Determine the [X, Y] coordinate at the center of the cell enclosing the given text.  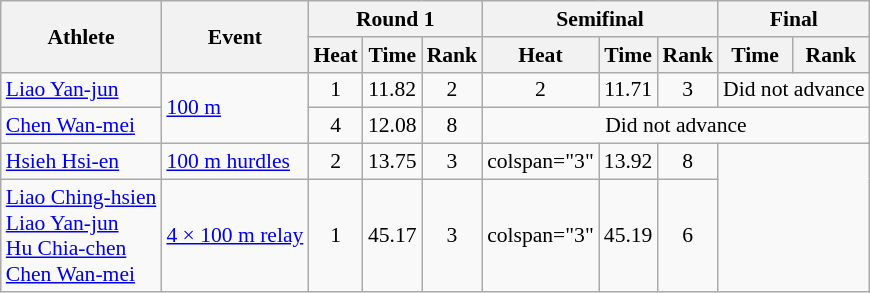
4 × 100 m relay [234, 235]
4 [335, 126]
Round 1 [395, 19]
11.71 [628, 90]
Semifinal [600, 19]
Event [234, 36]
Final [794, 19]
12.08 [392, 126]
Hsieh Hsi-en [82, 162]
100 m [234, 108]
Chen Wan-mei [82, 126]
11.82 [392, 90]
13.92 [628, 162]
45.19 [628, 235]
Athlete [82, 36]
Liao Ching-hsienLiao Yan-junHu Chia-chenChen Wan-mei [82, 235]
Liao Yan-jun [82, 90]
13.75 [392, 162]
45.17 [392, 235]
6 [688, 235]
100 m hurdles [234, 162]
